Output the (x, y) coordinate of the center of the cell containing the given text.  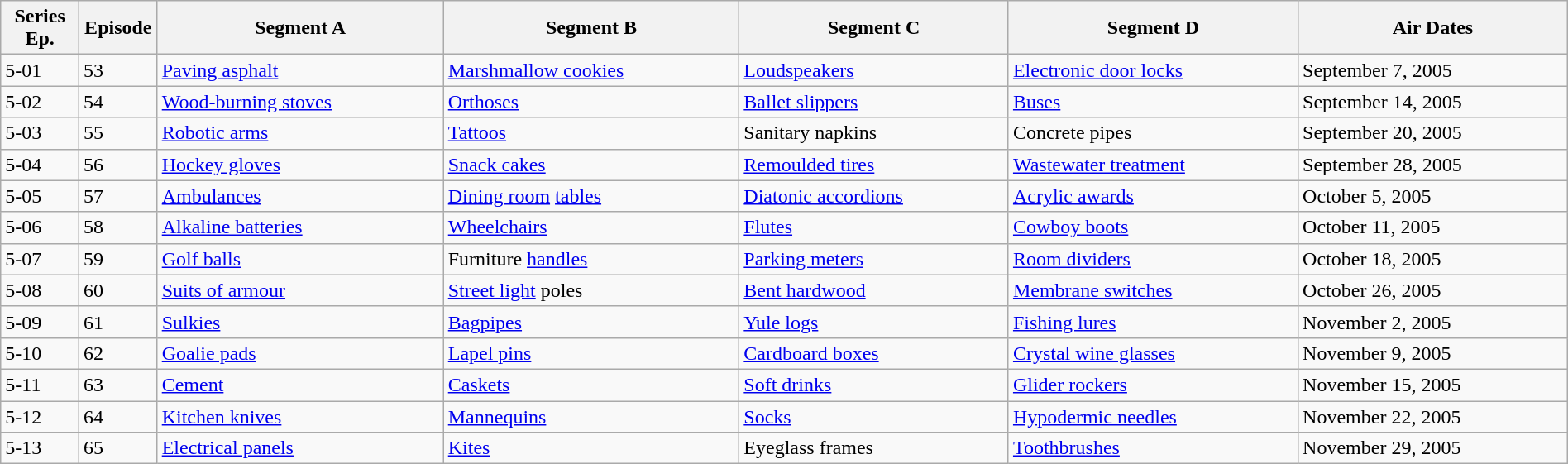
58 (117, 227)
5-05 (40, 196)
5-06 (40, 227)
64 (117, 416)
5-01 (40, 70)
Ballet slippers (874, 102)
Fishing lures (1153, 322)
Air Dates (1433, 28)
55 (117, 133)
Ambulances (300, 196)
5-09 (40, 322)
September 20, 2005 (1433, 133)
Sulkies (300, 322)
62 (117, 353)
Crystal wine glasses (1153, 353)
63 (117, 385)
November 22, 2005 (1433, 416)
65 (117, 448)
Lapel pins (591, 353)
Sanitary napkins (874, 133)
Snack cakes (591, 165)
Bent hardwood (874, 290)
Membrane switches (1153, 290)
Diatonic accordions (874, 196)
56 (117, 165)
Eyeglass frames (874, 448)
Cement (300, 385)
Loudspeakers (874, 70)
57 (117, 196)
5-08 (40, 290)
November 9, 2005 (1433, 353)
Mannequins (591, 416)
Marshmallow cookies (591, 70)
Concrete pipes (1153, 133)
Alkaline batteries (300, 227)
October 26, 2005 (1433, 290)
October 18, 2005 (1433, 259)
60 (117, 290)
Cowboy boots (1153, 227)
Remoulded tires (874, 165)
Robotic arms (300, 133)
Segment B (591, 28)
Segment D (1153, 28)
November 29, 2005 (1433, 448)
Glider rockers (1153, 385)
Electronic door locks (1153, 70)
Episode (117, 28)
5-10 (40, 353)
Hockey gloves (300, 165)
Room dividers (1153, 259)
October 11, 2005 (1433, 227)
November 15, 2005 (1433, 385)
Bagpipes (591, 322)
Yule logs (874, 322)
5-13 (40, 448)
Tattoos (591, 133)
59 (117, 259)
Toothbrushes (1153, 448)
Electrical panels (300, 448)
Suits of armour (300, 290)
September 28, 2005 (1433, 165)
Hypodermic needles (1153, 416)
5-12 (40, 416)
Street light poles (591, 290)
54 (117, 102)
5-03 (40, 133)
Wastewater treatment (1153, 165)
Segment A (300, 28)
Flutes (874, 227)
Furniture handles (591, 259)
Parking meters (874, 259)
Buses (1153, 102)
Kitchen knives (300, 416)
5-11 (40, 385)
Orthoses (591, 102)
Soft drinks (874, 385)
Golf balls (300, 259)
Kites (591, 448)
Caskets (591, 385)
Goalie pads (300, 353)
Paving asphalt (300, 70)
Series Ep. (40, 28)
Segment C (874, 28)
Socks (874, 416)
53 (117, 70)
September 14, 2005 (1433, 102)
November 2, 2005 (1433, 322)
Cardboard boxes (874, 353)
Acrylic awards (1153, 196)
61 (117, 322)
5-04 (40, 165)
September 7, 2005 (1433, 70)
October 5, 2005 (1433, 196)
5-07 (40, 259)
5-02 (40, 102)
Wheelchairs (591, 227)
Dining room tables (591, 196)
Wood-burning stoves (300, 102)
